Determine the [X, Y] coordinate at the center of the cell enclosing the given text.  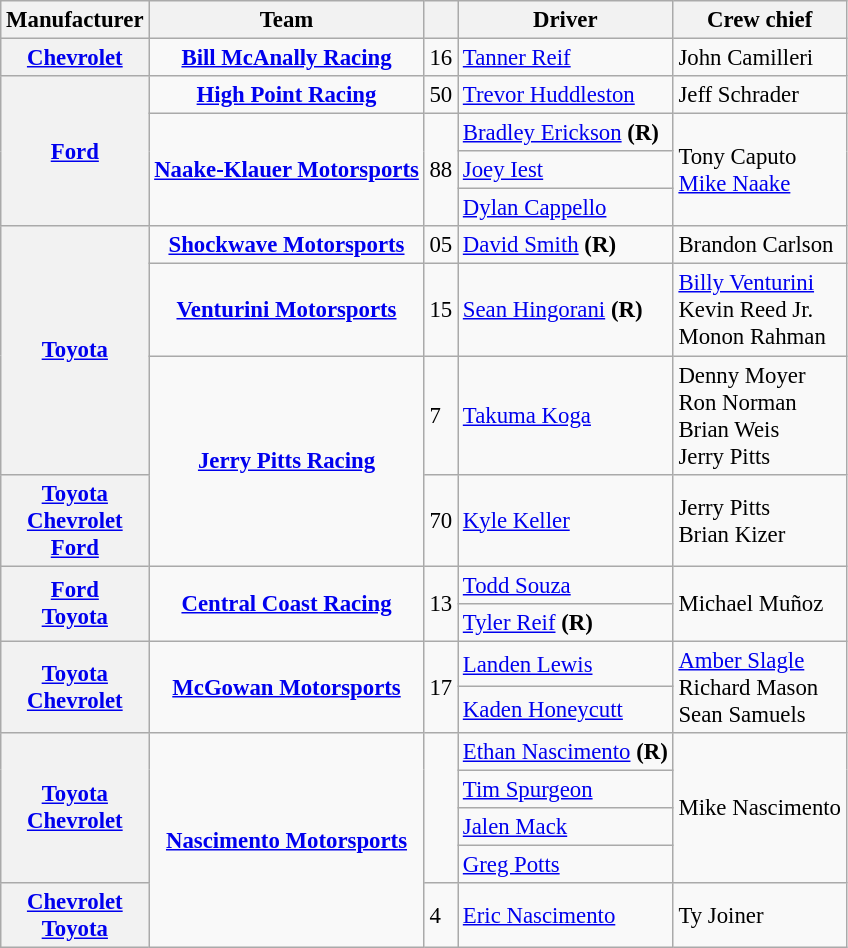
13 [440, 604]
Eric Nascimento [566, 916]
Joey Iest [566, 170]
David Smith (R) [566, 245]
Ty Joiner [760, 916]
Jerry Pitts Brian Kizer [760, 520]
16 [440, 58]
Toyota Chevrolet Ford [75, 520]
4 [440, 916]
Takuma Koga [566, 416]
Chevrolet [75, 58]
05 [440, 245]
Greg Potts [566, 864]
Bill McAnally Racing [286, 58]
Brandon Carlson [760, 245]
Naake-Klauer Motorsports [286, 170]
Trevor Huddleston [566, 95]
7 [440, 416]
Shockwave Motorsports [286, 245]
Ford [75, 151]
Amber Slagle Richard Mason Sean Samuels [760, 687]
John Camilleri [760, 58]
17 [440, 687]
Todd Souza [566, 585]
Landen Lewis [566, 664]
Crew chief [760, 20]
50 [440, 95]
Ethan Nascimento (R) [566, 752]
88 [440, 170]
70 [440, 520]
15 [440, 310]
Ford Toyota [75, 604]
Dylan Cappello [566, 208]
Manufacturer [75, 20]
Billy Venturini Kevin Reed Jr. Monon Rahman [760, 310]
Central Coast Racing [286, 604]
Denny Moyer Ron Norman Brian Weis Jerry Pitts [760, 416]
Venturini Motorsports [286, 310]
Michael Muñoz [760, 604]
Kyle Keller [566, 520]
Tim Spurgeon [566, 789]
Toyota [75, 350]
Tony Caputo Mike Naake [760, 170]
Jeff Schrader [760, 95]
Tyler Reif (R) [566, 622]
Driver [566, 20]
Nascimento Motorsports [286, 840]
Jalen Mack [566, 827]
Chevrolet Toyota [75, 916]
High Point Racing [286, 95]
Mike Nascimento [760, 808]
Tanner Reif [566, 58]
Bradley Erickson (R) [566, 133]
Jerry Pitts Racing [286, 461]
Sean Hingorani (R) [566, 310]
Team [286, 20]
Kaden Honeycutt [566, 710]
McGowan Motorsports [286, 687]
